Scan for the cell matching the given text and deliver its [x, y] coordinate at center. 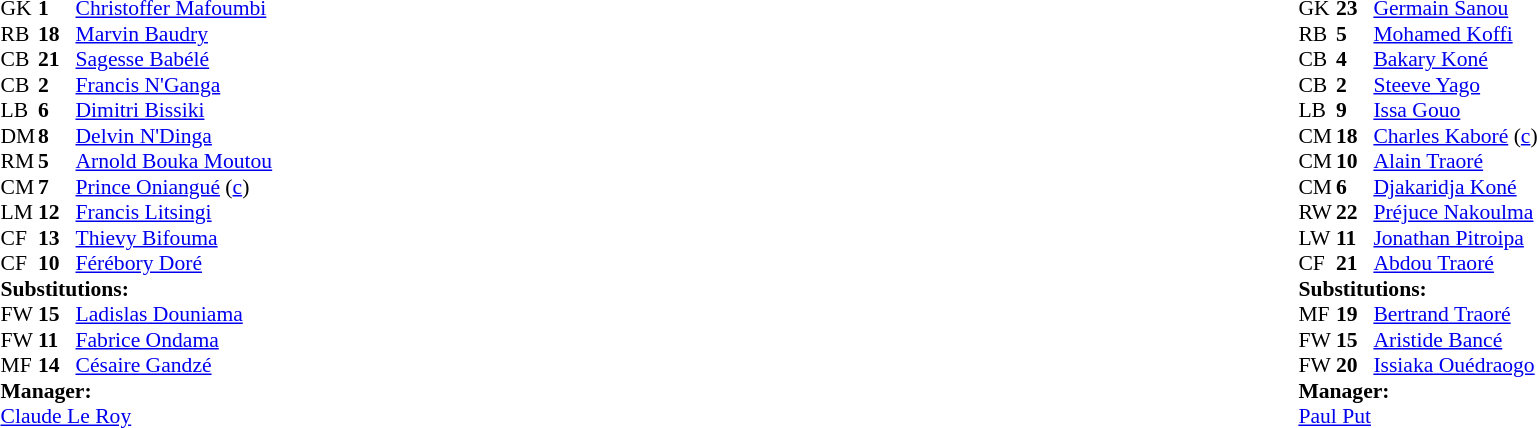
Djakaridja Koné [1455, 187]
Steeve Yago [1455, 85]
Bakary Koné [1455, 59]
Francis N'Ganga [174, 85]
Charles Kaboré (c) [1455, 136]
Delvin N'Dinga [174, 136]
LM [19, 213]
Césaire Gandzé [174, 365]
Ladislas Douniama [174, 315]
Bertrand Traoré [1455, 315]
Alain Traoré [1455, 161]
9 [1355, 111]
14 [57, 365]
8 [57, 136]
Dimitri Bissiki [174, 111]
Jonathan Pitroipa [1455, 238]
12 [57, 213]
DM [19, 136]
Férébory Doré [174, 263]
Aristide Bancé [1455, 340]
22 [1355, 213]
Préjuce Nakoulma [1455, 213]
LW [1317, 238]
Issa Gouo [1455, 111]
Fabrice Ondama [174, 340]
Francis Litsingi [174, 213]
Prince Oniangué (c) [174, 187]
Issiaka Ouédraogo [1455, 365]
19 [1355, 315]
Thievy Bifouma [174, 238]
Mohamed Koffi [1455, 34]
4 [1355, 59]
20 [1355, 365]
RW [1317, 213]
Abdou Traoré [1455, 263]
Arnold Bouka Moutou [174, 161]
13 [57, 238]
7 [57, 187]
Marvin Baudry [174, 34]
Sagesse Babélé [174, 59]
RM [19, 161]
